Extract the [x, y] coordinate from the center of the cell holding the provided text.  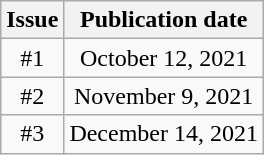
November 9, 2021 [164, 96]
Issue [32, 20]
#3 [32, 134]
Publication date [164, 20]
December 14, 2021 [164, 134]
#2 [32, 96]
#1 [32, 58]
October 12, 2021 [164, 58]
